Return (x, y) of the center of cell containing provided text 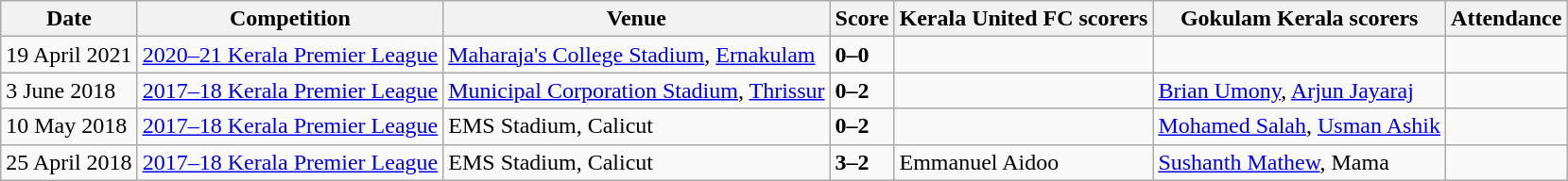
Date (69, 19)
2020–21 Kerala Premier League (290, 55)
Sushanth Mathew, Mama (1300, 162)
3–2 (862, 162)
Venue (637, 19)
Competition (290, 19)
Municipal Corporation Stadium, Thrissur (637, 90)
19 April 2021 (69, 55)
25 April 2018 (69, 162)
Attendance (1507, 19)
Kerala United FC scorers (1024, 19)
Mohamed Salah, Usman Ashik (1300, 126)
Maharaja's College Stadium, Ernakulam (637, 55)
Gokulam Kerala scorers (1300, 19)
10 May 2018 (69, 126)
Emmanuel Aidoo (1024, 162)
Score (862, 19)
0–0 (862, 55)
3 June 2018 (69, 90)
Brian Umony, Arjun Jayaraj (1300, 90)
